Scan for the cell matching the given text and deliver its [x, y] coordinate at center. 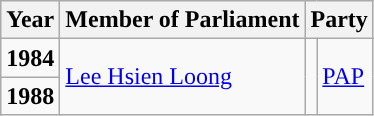
PAP [346, 77]
Year [30, 20]
Member of Parliament [182, 20]
Lee Hsien Loong [182, 77]
1988 [30, 96]
Party [339, 20]
1984 [30, 58]
